Locate the cell with the specified text and output its [x, y] center coordinate. 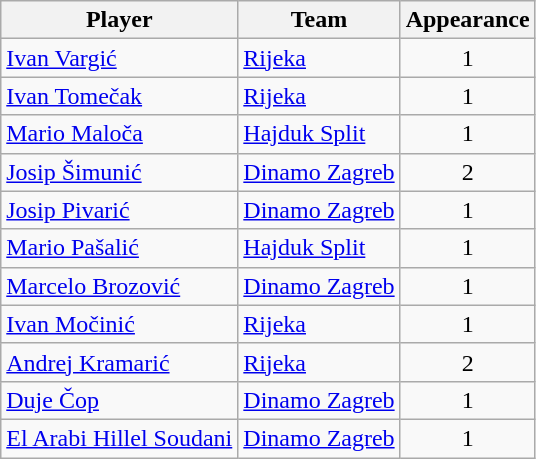
Player [120, 20]
Josip Pivarić [120, 210]
Team [319, 20]
Marcelo Brozović [120, 286]
Mario Pašalić [120, 248]
Ivan Vargić [120, 58]
Andrej Kramarić [120, 362]
Ivan Močinić [120, 324]
Ivan Tomečak [120, 96]
Josip Šimunić [120, 172]
El Arabi Hillel Soudani [120, 438]
Duje Čop [120, 400]
Mario Maloča [120, 134]
Appearance [468, 20]
